Detect which cell encompasses the target text, then output its (x, y) center coordinate. 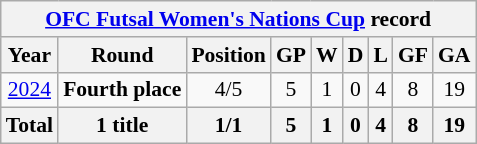
Total (30, 126)
OFC Futsal Women's Nations Cup record (238, 19)
GF (413, 55)
Round (122, 55)
L (380, 55)
W (327, 55)
1/1 (228, 126)
Year (30, 55)
Fourth place (122, 90)
GP (291, 55)
4/5 (228, 90)
Position (228, 55)
D (356, 55)
GA (454, 55)
2024 (30, 90)
1 title (122, 126)
